Return the (X, Y) coordinate for the center point of the cell that contains the specified text.  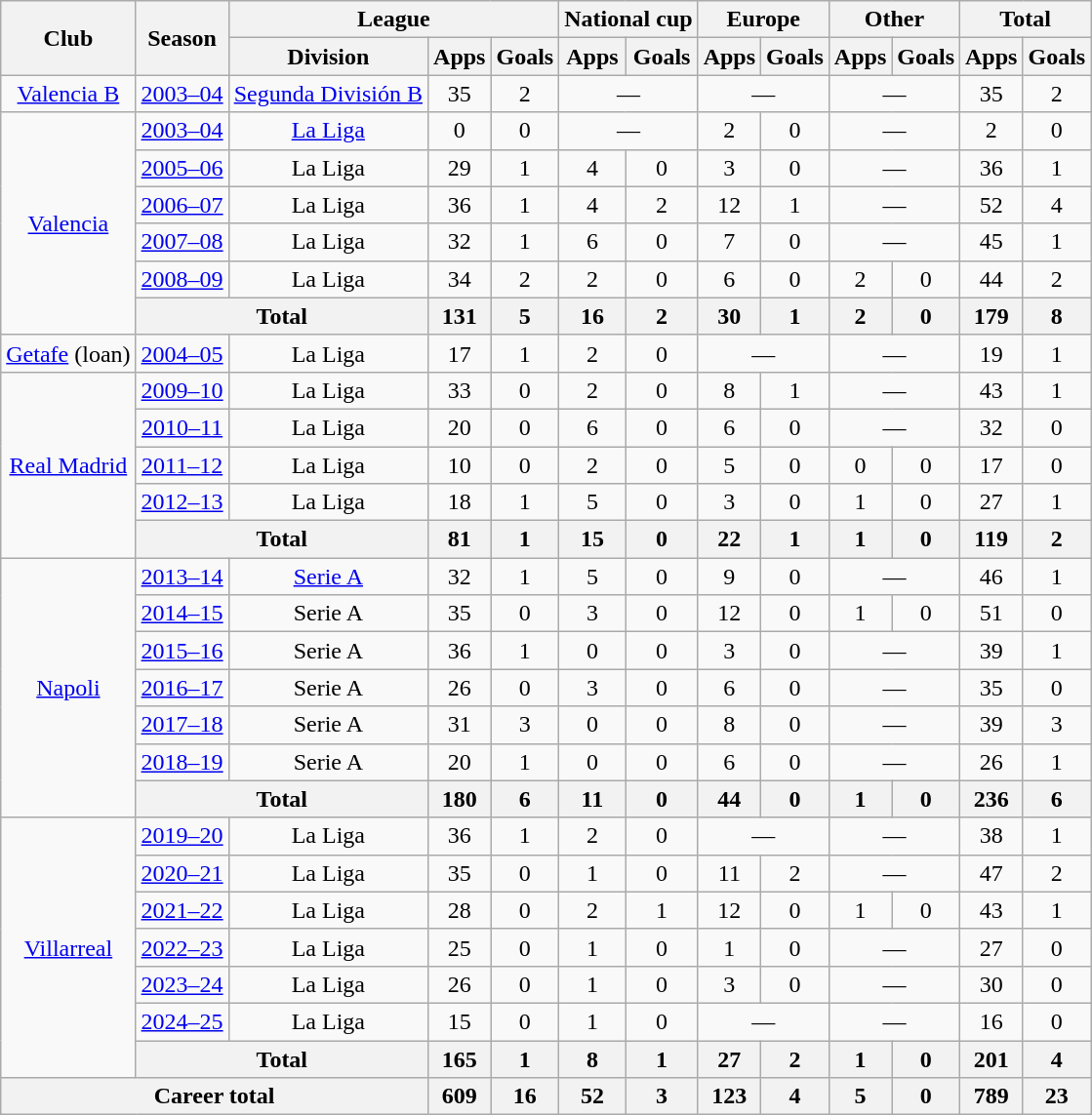
2019–20 (182, 836)
2024–25 (182, 1021)
34 (460, 279)
119 (991, 539)
Segunda División B (328, 94)
28 (460, 910)
Real Madrid (68, 464)
131 (460, 316)
2006–07 (182, 205)
789 (991, 1096)
123 (729, 1096)
81 (460, 539)
2021–22 (182, 910)
51 (991, 614)
Getafe (loan) (68, 353)
2015–16 (182, 651)
Division (328, 57)
Season (182, 38)
236 (991, 799)
22 (729, 539)
25 (460, 947)
609 (460, 1096)
2009–10 (182, 390)
2005–06 (182, 168)
38 (991, 836)
10 (460, 465)
Valencia B (68, 94)
46 (991, 577)
National cup (628, 20)
179 (991, 316)
2011–12 (182, 465)
2007–08 (182, 242)
7 (729, 242)
19 (991, 353)
29 (460, 168)
2014–15 (182, 614)
2022–23 (182, 947)
33 (460, 390)
Other (894, 20)
31 (460, 725)
2008–09 (182, 279)
Napoli (68, 688)
2023–24 (182, 984)
League (394, 20)
Career total (215, 1096)
Valencia (68, 223)
47 (991, 873)
9 (729, 577)
201 (991, 1058)
2016–17 (182, 688)
23 (1057, 1096)
2010–11 (182, 427)
Club (68, 38)
2020–21 (182, 873)
165 (460, 1058)
2012–13 (182, 502)
2018–19 (182, 762)
Villarreal (68, 947)
2004–05 (182, 353)
2013–14 (182, 577)
45 (991, 242)
180 (460, 799)
2017–18 (182, 725)
18 (460, 502)
Europe (763, 20)
